Identify which cell holds the provided text, then report its [x, y] central coordinate. 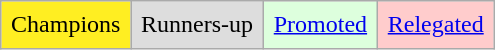
Promoted [320, 25]
Relegated [436, 25]
Runners-up [198, 25]
Champions [66, 25]
